Identify which cell holds the provided text, then report its [x, y] central coordinate. 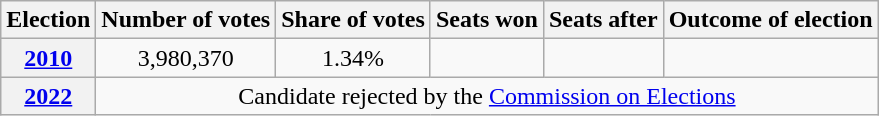
Number of votes [186, 20]
Share of votes [354, 20]
Seats won [486, 20]
2010 [48, 58]
3,980,370 [186, 58]
Seats after [603, 20]
2022 [48, 96]
1.34% [354, 58]
Election [48, 20]
Candidate rejected by the Commission on Elections [487, 96]
Outcome of election [770, 20]
